Search for the cell housing the specified text and yield its (x, y) center coordinate. 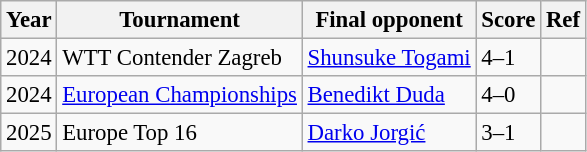
3–1 (508, 133)
WTT Contender Zagreb (180, 58)
4–0 (508, 95)
Shunsuke Togami (389, 58)
Darko Jorgić (389, 133)
Benedikt Duda (389, 95)
2025 (29, 133)
Tournament (180, 20)
Ref (564, 20)
Final opponent (389, 20)
Year (29, 20)
Score (508, 20)
4–1 (508, 58)
Europe Top 16 (180, 133)
European Championships (180, 95)
